Detect which cell encompasses the target text, then output its (X, Y) center coordinate. 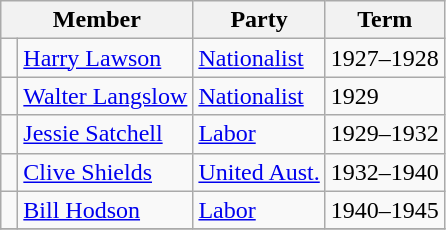
1929 (384, 96)
1932–1940 (384, 172)
Party (259, 20)
Bill Hodson (106, 210)
1929–1932 (384, 134)
1927–1928 (384, 58)
Harry Lawson (106, 58)
1940–1945 (384, 210)
Clive Shields (106, 172)
Member (97, 20)
Walter Langslow (106, 96)
Jessie Satchell (106, 134)
Term (384, 20)
United Aust. (259, 172)
